Find where the given text appears and provide that cell's center as (X, Y) coordinate. 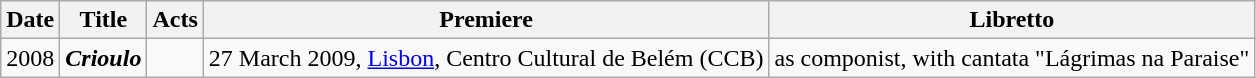
Title (104, 20)
Libretto (1012, 20)
Premiere (486, 20)
Date (30, 20)
2008 (30, 58)
Crioulo (104, 58)
Acts (175, 20)
27 March 2009, Lisbon, Centro Cultural de Belém (CCB) (486, 58)
as componist, with cantata "Lágrimas na Paraise" (1012, 58)
